Scan for the cell matching the given text and deliver its (X, Y) coordinate at center. 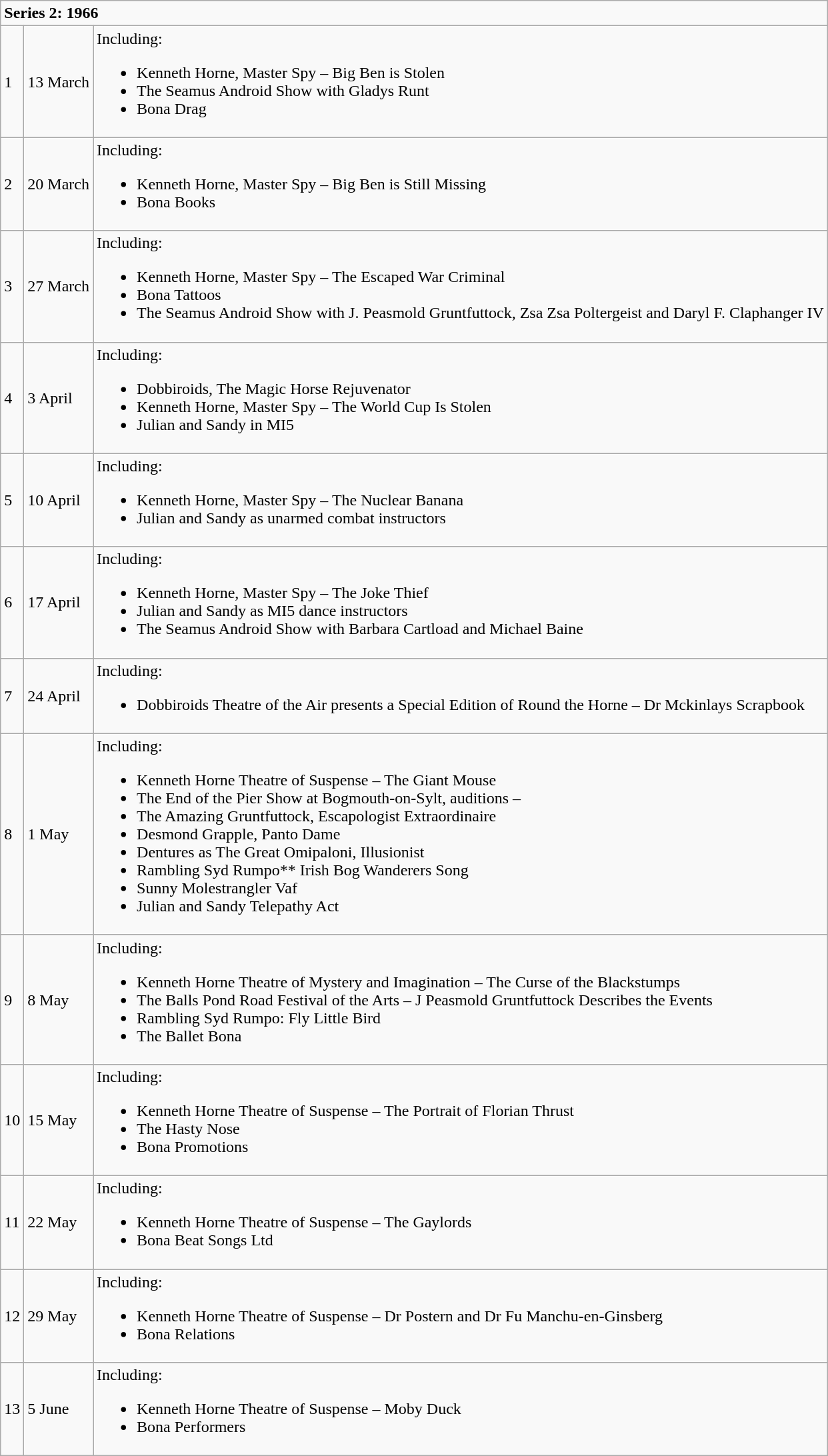
22 May (59, 1222)
5 June (59, 1409)
8 (12, 834)
15 May (59, 1120)
Including:Kenneth Horne Theatre of Suspense – Dr Postern and Dr Fu Manchu-en-GinsbergBona Relations (461, 1316)
2 (12, 184)
Including:Kenneth Horne, Master Spy – Big Ben is StolenThe Seamus Android Show with Gladys RuntBona Drag (461, 81)
4 (12, 397)
1 May (59, 834)
27 March (59, 287)
13 (12, 1409)
9 (12, 999)
29 May (59, 1316)
11 (12, 1222)
3 (12, 287)
24 April (59, 696)
8 May (59, 999)
7 (12, 696)
Including:Kenneth Horne Theatre of Suspense – The GaylordsBona Beat Songs Ltd (461, 1222)
Including:Kenneth Horne Theatre of Suspense – The Portrait of Florian ThrustThe Hasty NoseBona Promotions (461, 1120)
10 (12, 1120)
6 (12, 603)
Including:Kenneth Horne, Master Spy – The Nuclear BananaJulian and Sandy as unarmed combat instructors (461, 500)
1 (12, 81)
Including:Dobbiroids, The Magic Horse RejuvenatorKenneth Horne, Master Spy – The World Cup Is StolenJulian and Sandy in MI5 (461, 397)
20 March (59, 184)
12 (12, 1316)
Series 2: 1966 (415, 13)
Including:Kenneth Horne Theatre of Suspense – Moby DuckBona Performers (461, 1409)
10 April (59, 500)
5 (12, 500)
13 March (59, 81)
17 April (59, 603)
Including:Dobbiroids Theatre of the Air presents a Special Edition of Round the Horne – Dr Mckinlays Scrapbook (461, 696)
3 April (59, 397)
Including:Kenneth Horne, Master Spy – Big Ben is Still MissingBona Books (461, 184)
